Output the [x, y] coordinate of the center of the cell containing the given text.  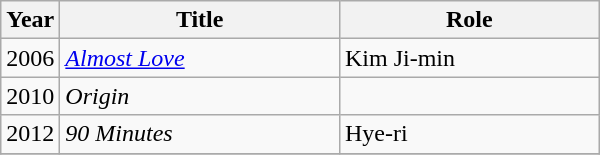
Almost Love [200, 58]
Year [30, 20]
Hye-ri [469, 134]
2006 [30, 58]
Role [469, 20]
90 Minutes [200, 134]
Kim Ji-min [469, 58]
2012 [30, 134]
Title [200, 20]
Origin [200, 96]
2010 [30, 96]
